Return [x, y] of the center of cell containing provided text 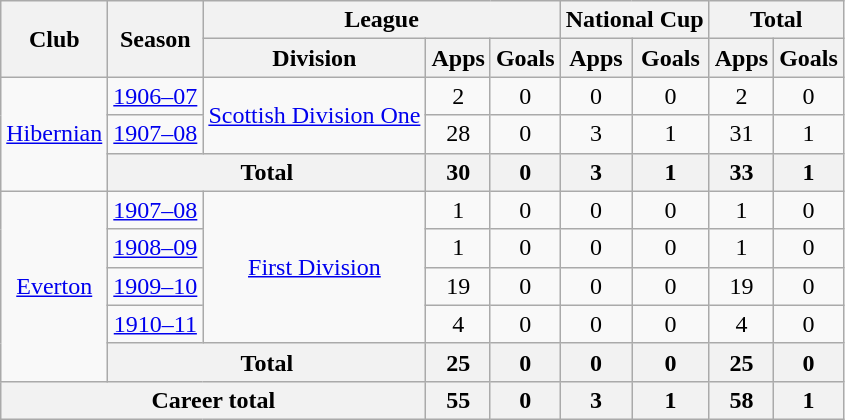
1909–10 [156, 286]
30 [458, 172]
1910–11 [156, 324]
Hibernian [54, 134]
Season [156, 39]
Career total [214, 400]
58 [741, 400]
Everton [54, 286]
Division [314, 58]
33 [741, 172]
31 [741, 134]
Club [54, 39]
28 [458, 134]
55 [458, 400]
National Cup [634, 20]
League [382, 20]
First Division [314, 267]
Scottish Division One [314, 115]
1908–09 [156, 248]
1906–07 [156, 96]
